Provide the (x, y) coordinate of the cell's center where the given text is located.  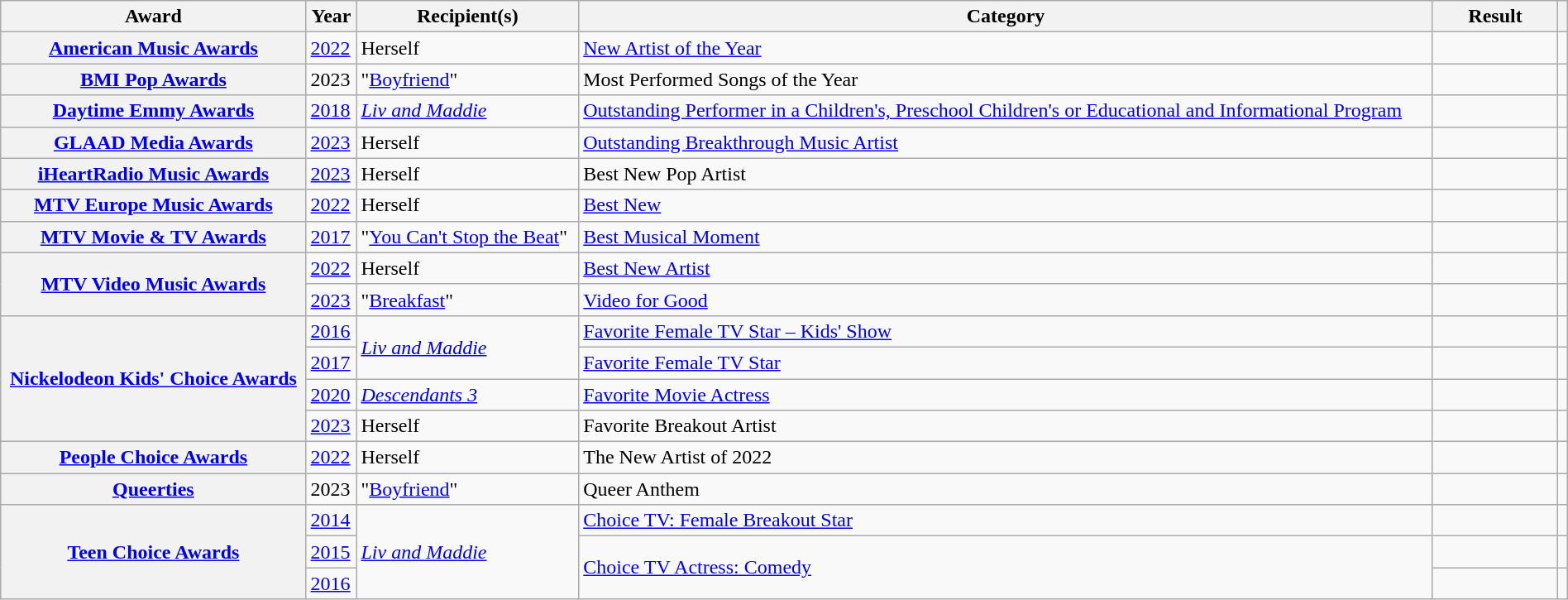
Outstanding Breakthrough Music Artist (1006, 142)
Result (1495, 17)
Teen Choice Awards (154, 552)
Best Musical Moment (1006, 237)
Choice TV Actress: Comedy (1006, 568)
2015 (331, 552)
Most Performed Songs of the Year (1006, 79)
BMI Pop Awards (154, 79)
Best New Artist (1006, 268)
The New Artist of 2022 (1006, 458)
Descendants 3 (468, 395)
2014 (331, 521)
Outstanding Performer in a Children's, Preschool Children's or Educational and Informational Program (1006, 111)
Category (1006, 17)
People Choice Awards (154, 458)
Video for Good (1006, 300)
Award (154, 17)
New Artist of the Year (1006, 48)
Best New (1006, 205)
2018 (331, 111)
Favorite Female TV Star (1006, 362)
Nickelodeon Kids' Choice Awards (154, 378)
iHeartRadio Music Awards (154, 174)
GLAAD Media Awards (154, 142)
Daytime Emmy Awards (154, 111)
American Music Awards (154, 48)
Queer Anthem (1006, 489)
"Breakfast" (468, 300)
Recipient(s) (468, 17)
2020 (331, 395)
Year (331, 17)
Queerties (154, 489)
Favorite Female TV Star – Kids' Show (1006, 331)
MTV Europe Music Awards (154, 205)
Favorite Movie Actress (1006, 395)
Best New Pop Artist (1006, 174)
MTV Movie & TV Awards (154, 237)
Choice TV: Female Breakout Star (1006, 521)
"You Can't Stop the Beat" (468, 237)
MTV Video Music Awards (154, 284)
Favorite Breakout Artist (1006, 426)
